Determine the (x, y) coordinate at the center of the cell enclosing the given text.  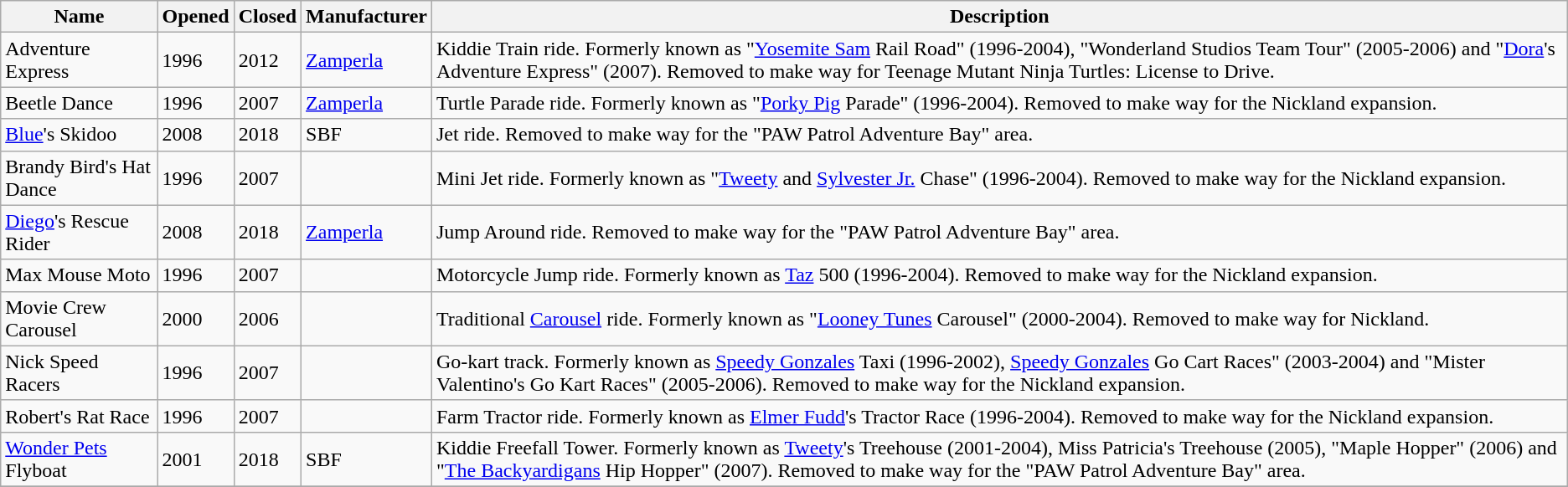
2000 (196, 318)
2012 (267, 60)
Mini Jet ride. Formerly known as "Tweety and Sylvester Jr. Chase" (1996-2004). Removed to make way for the Nickland expansion. (999, 177)
2001 (196, 459)
Turtle Parade ride. Formerly known as "Porky Pig Parade" (1996-2004). Removed to make way for the Nickland expansion. (999, 103)
Wonder Pets Flyboat (79, 459)
Traditional Carousel ride. Formerly known as "Looney Tunes Carousel" (2000-2004). Removed to make way for Nickland. (999, 318)
Opened (196, 17)
Robert's Rat Race (79, 416)
Movie Crew Carousel (79, 318)
Brandy Bird's Hat Dance (79, 177)
Jet ride. Removed to make way for the "PAW Patrol Adventure Bay" area. (999, 135)
Closed (267, 17)
Beetle Dance (79, 103)
2006 (267, 318)
Motorcycle Jump ride. Formerly known as Taz 500 (1996-2004). Removed to make way for the Nickland expansion. (999, 275)
Max Mouse Moto (79, 275)
Adventure Express (79, 60)
Jump Around ride. Removed to make way for the "PAW Patrol Adventure Bay" area. (999, 233)
Name (79, 17)
Blue's Skidoo (79, 135)
Diego's Rescue Rider (79, 233)
Nick Speed Racers (79, 373)
Farm Tractor ride. Formerly known as Elmer Fudd's Tractor Race (1996-2004). Removed to make way for the Nickland expansion. (999, 416)
Manufacturer (367, 17)
Description (999, 17)
